Determine the [x, y] coordinate at the center of the cell enclosing the given text.  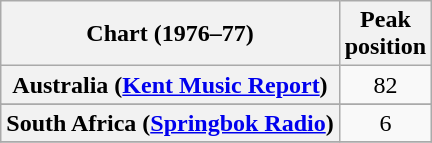
Peakposition [385, 34]
Chart (1976–77) [170, 34]
South Africa (Springbok Radio) [170, 123]
82 [385, 85]
6 [385, 123]
Australia (Kent Music Report) [170, 85]
